From the cell containing the given text, extract its center point as [x, y] coordinate. 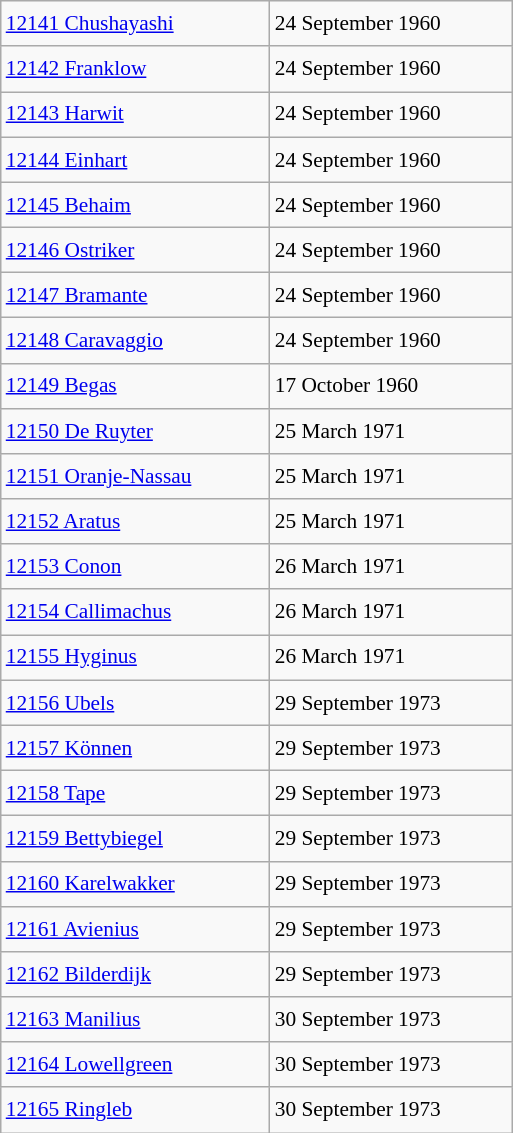
12156 Ubels [136, 702]
12142 Franklow [136, 68]
12161 Avienius [136, 928]
12165 Ringleb [136, 1110]
12154 Callimachus [136, 612]
12158 Tape [136, 792]
12149 Begas [136, 386]
12159 Bettybiegel [136, 838]
12160 Karelwakker [136, 884]
12164 Lowellgreen [136, 1064]
12143 Harwit [136, 114]
17 October 1960 [391, 386]
12151 Oranje-Nassau [136, 476]
12162 Bilderdijk [136, 974]
12153 Conon [136, 566]
12157 Können [136, 748]
12146 Ostriker [136, 250]
12145 Behaim [136, 204]
12163 Manilius [136, 1020]
12155 Hyginus [136, 658]
12147 Bramante [136, 296]
12141 Chushayashi [136, 24]
12152 Aratus [136, 522]
12150 De Ruyter [136, 430]
12144 Einhart [136, 160]
12148 Caravaggio [136, 340]
